For the text-containing cell, return its midpoint in [X, Y] coordinate format. 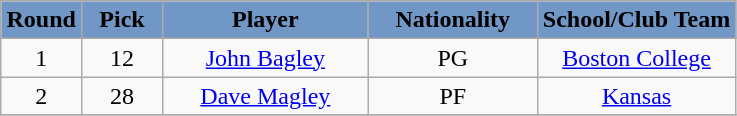
John Bagley [265, 58]
Dave Magley [265, 96]
1 [42, 58]
2 [42, 96]
12 [122, 58]
Boston College [636, 58]
Round [42, 20]
28 [122, 96]
Player [265, 20]
Pick [122, 20]
PG [452, 58]
Nationality [452, 20]
School/Club Team [636, 20]
Kansas [636, 96]
PF [452, 96]
